Identify which cell holds the provided text, then report its [X, Y] central coordinate. 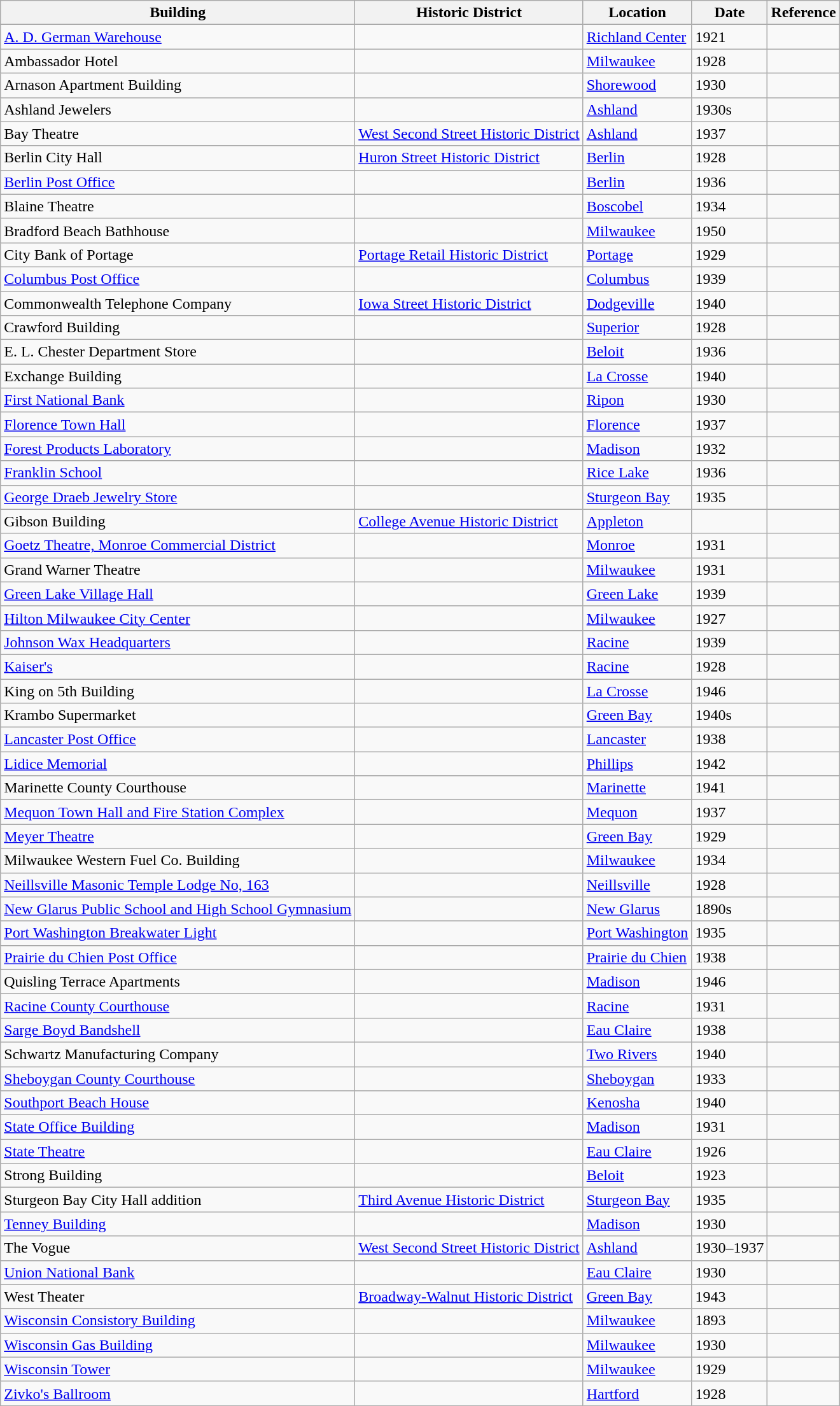
Bay Theatre [178, 134]
First National Bank [178, 400]
Building [178, 13]
Kaiser's [178, 666]
George Draeb Jewelry Store [178, 497]
State Theatre [178, 1151]
Green Lake [638, 594]
Forest Products Laboratory [178, 449]
Portage [638, 255]
Sturgeon Bay City Hall addition [178, 1200]
Two Rivers [638, 1054]
Mequon Town Hall and Fire Station Complex [178, 812]
Neillsville [638, 885]
Berlin City Hall [178, 158]
Sheboygan [638, 1079]
Lidice Memorial [178, 764]
Arnason Apartment Building [178, 85]
E. L. Chester Department Store [178, 352]
1926 [729, 1151]
Goetz Theatre, Monroe Commercial District [178, 545]
Grand Warner Theatre [178, 570]
Green Lake Village Hall [178, 594]
Ambassador Hotel [178, 61]
Racine County Courthouse [178, 1006]
Monroe [638, 545]
Dodgeville [638, 304]
1933 [729, 1079]
1932 [729, 449]
Columbus [638, 279]
City Bank of Portage [178, 255]
1943 [729, 1297]
Zivko's Ballroom [178, 1393]
Krambo Supermarket [178, 715]
A. D. German Warehouse [178, 37]
Johnson Wax Headquarters [178, 642]
Commonwealth Telephone Company [178, 304]
Prairie du Chien Post Office [178, 957]
Meyer Theatre [178, 836]
The Vogue [178, 1248]
1942 [729, 764]
Historic District [469, 13]
Port Washington [638, 933]
Superior [638, 328]
Southport Beach House [178, 1103]
Location [638, 13]
Wisconsin Consistory Building [178, 1321]
State Office Building [178, 1127]
Quisling Terrace Apartments [178, 981]
Neillsville Masonic Temple Lodge No, 163 [178, 885]
Milwaukee Western Fuel Co. Building [178, 861]
Marinette County Courthouse [178, 788]
Date [729, 13]
Berlin Post Office [178, 182]
1890s [729, 909]
Prairie du Chien [638, 957]
1930s [729, 109]
Huron Street Historic District [469, 158]
1923 [729, 1176]
King on 5th Building [178, 691]
Hartford [638, 1393]
Richland Center [638, 37]
Lancaster [638, 740]
New Glarus Public School and High School Gymnasium [178, 909]
Schwartz Manufacturing Company [178, 1054]
Boscobel [638, 206]
College Avenue Historic District [469, 521]
Phillips [638, 764]
New Glarus [638, 909]
Union National Bank [178, 1272]
Lancaster Post Office [178, 740]
Appleton [638, 521]
Marinette [638, 788]
Strong Building [178, 1176]
Reference [803, 13]
Mequon [638, 812]
Bradford Beach Bathhouse [178, 230]
Columbus Post Office [178, 279]
Ashland Jewelers [178, 109]
Florence [638, 425]
Shorewood [638, 85]
1940s [729, 715]
Sheboygan County Courthouse [178, 1079]
Broadway-Walnut Historic District [469, 1297]
Florence Town Hall [178, 425]
Exchange Building [178, 376]
Gibson Building [178, 521]
Ripon [638, 400]
Sarge Boyd Bandshell [178, 1030]
Third Avenue Historic District [469, 1200]
1930–1937 [729, 1248]
West Theater [178, 1297]
1927 [729, 618]
Blaine Theatre [178, 206]
Crawford Building [178, 328]
1893 [729, 1321]
Franklin School [178, 473]
Wisconsin Tower [178, 1369]
1921 [729, 37]
Hilton Milwaukee City Center [178, 618]
Rice Lake [638, 473]
Iowa Street Historic District [469, 304]
1950 [729, 230]
Portage Retail Historic District [469, 255]
Wisconsin Gas Building [178, 1345]
1941 [729, 788]
Kenosha [638, 1103]
Port Washington Breakwater Light [178, 933]
Tenney Building [178, 1224]
